For the text-containing cell, return its midpoint in (X, Y) coordinate format. 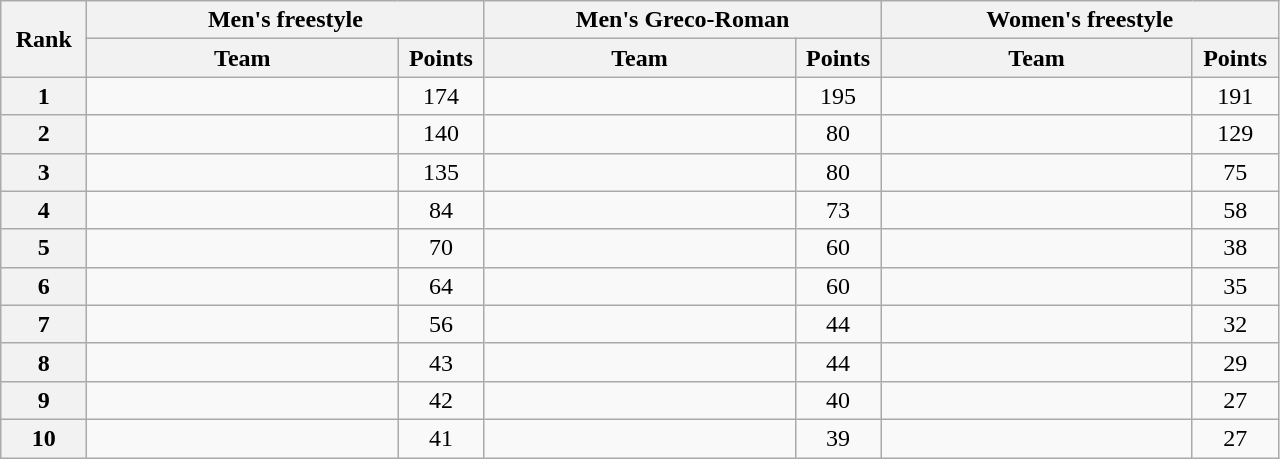
Women's freestyle (1080, 20)
29 (1235, 362)
3 (44, 172)
2 (44, 134)
84 (441, 210)
75 (1235, 172)
41 (441, 438)
1 (44, 96)
7 (44, 324)
64 (441, 286)
174 (441, 96)
4 (44, 210)
43 (441, 362)
38 (1235, 248)
58 (1235, 210)
5 (44, 248)
129 (1235, 134)
140 (441, 134)
9 (44, 400)
10 (44, 438)
Rank (44, 39)
195 (838, 96)
Men's Greco-Roman (682, 20)
73 (838, 210)
35 (1235, 286)
56 (441, 324)
70 (441, 248)
32 (1235, 324)
191 (1235, 96)
40 (838, 400)
8 (44, 362)
42 (441, 400)
39 (838, 438)
6 (44, 286)
135 (441, 172)
Men's freestyle (286, 20)
